Return (X, Y) of the center of cell containing provided text 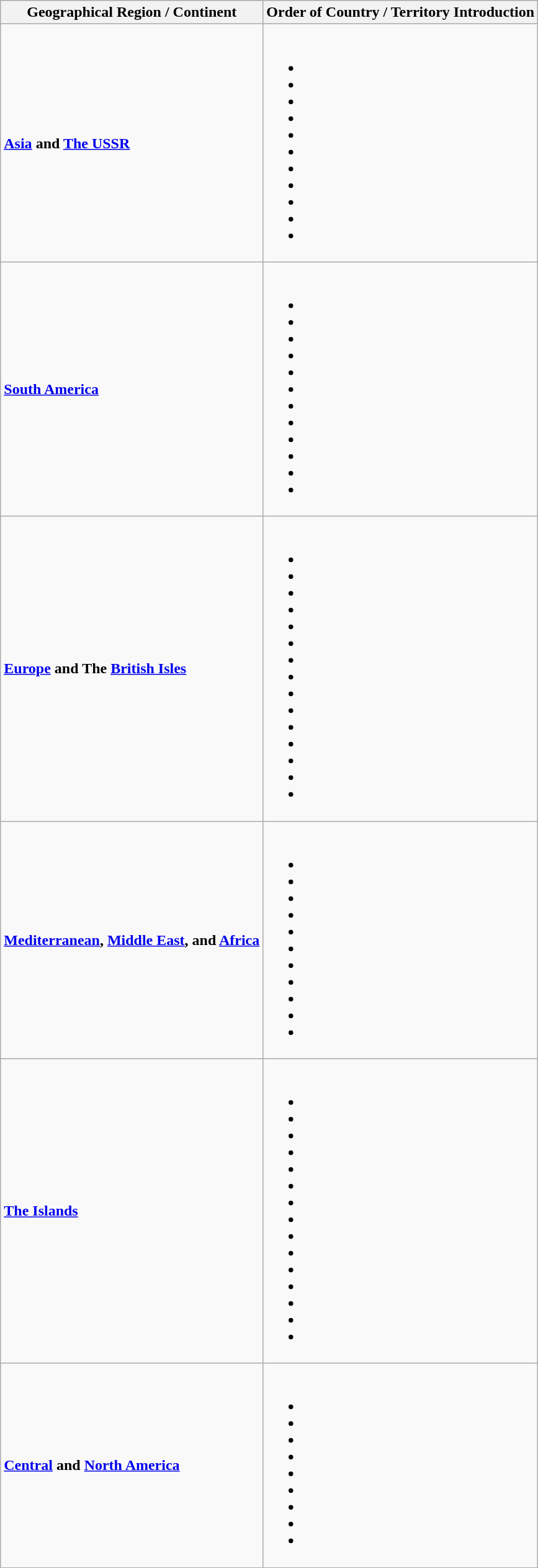
Europe and The British Isles (132, 669)
South America (132, 389)
Order of Country / Territory Introduction (401, 12)
Geographical Region / Continent (132, 12)
Mediterranean, Middle East, and Africa (132, 939)
Central and North America (132, 1466)
The Islands (132, 1211)
Asia and The USSR (132, 143)
